Output the [X, Y] coordinate of the center of the cell containing the given text.  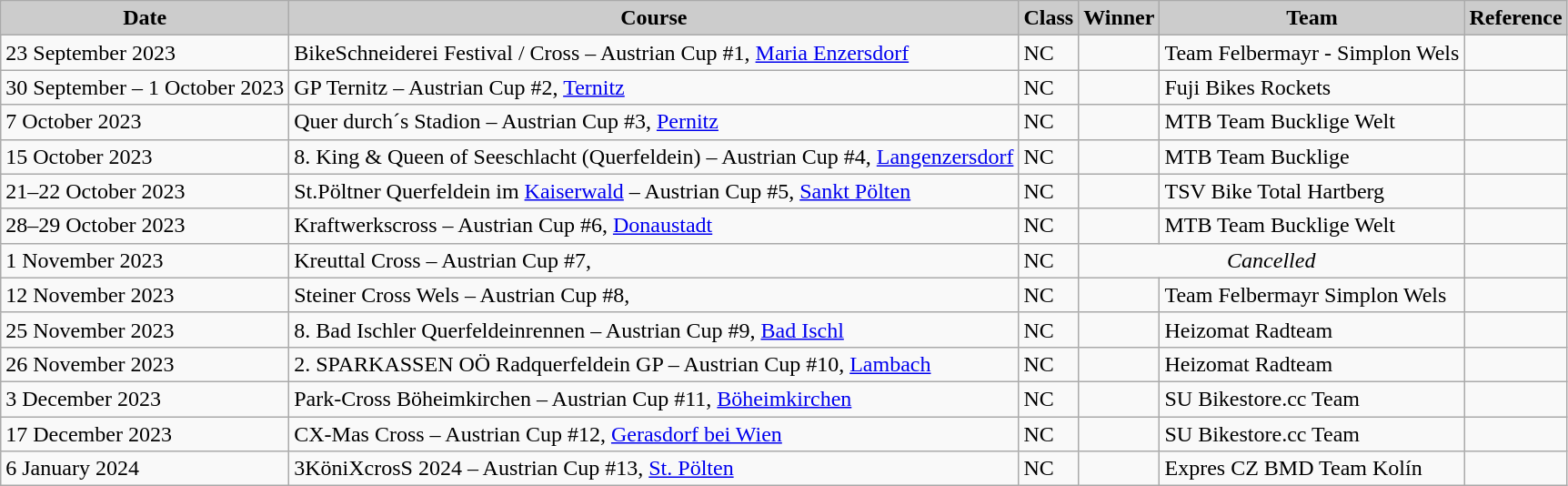
MTB Team Bucklige [1312, 157]
Date [146, 18]
30 September – 1 October 2023 [146, 87]
BikeSchneiderei Festival / Cross – Austrian Cup #1, Maria Enzersdorf [654, 53]
8. King & Queen of Seeschlacht (Querfeldein) – Austrian Cup #4, Langenzersdorf [654, 157]
Class [1049, 18]
28–29 October 2023 [146, 226]
Cancelled [1271, 260]
1 November 2023 [146, 260]
GP Ternitz – Austrian Cup #2, Ternitz [654, 87]
Kreuttal Cross – Austrian Cup #7, [654, 260]
3KöniXcrosS 2024 – Austrian Cup #13, St. Pölten [654, 469]
15 October 2023 [146, 157]
St.Pöltner Querfeldein im Kaiserwald – Austrian Cup #5, Sankt Pölten [654, 191]
17 December 2023 [146, 434]
23 September 2023 [146, 53]
Team Felbermayr Simplon Wels [1312, 295]
Fuji Bikes Rockets [1312, 87]
CX-Mas Cross – Austrian Cup #12, Gerasdorf bei Wien [654, 434]
TSV Bike Total Hartberg [1312, 191]
Steiner Cross Wels – Austrian Cup #8, [654, 295]
3 December 2023 [146, 399]
Park-Cross Böheimkirchen – Austrian Cup #11, Böheimkirchen [654, 399]
Quer durch´s Stadion – Austrian Cup #3, Pernitz [654, 122]
Expres CZ BMD Team Kolín [1312, 469]
Reference [1515, 18]
25 November 2023 [146, 329]
7 October 2023 [146, 122]
6 January 2024 [146, 469]
21–22 October 2023 [146, 191]
2. SPARKASSEN OÖ Radquerfeldein GP – Austrian Cup #10, Lambach [654, 364]
8. Bad Ischler Querfeldeinrennen – Austrian Cup #9, Bad Ischl [654, 329]
Course [654, 18]
Winner [1119, 18]
12 November 2023 [146, 295]
Team Felbermayr - Simplon Wels [1312, 53]
Team [1312, 18]
26 November 2023 [146, 364]
Kraftwerkscross – Austrian Cup #6, Donaustadt [654, 226]
